Scan for the cell matching the given text and deliver its (x, y) coordinate at center. 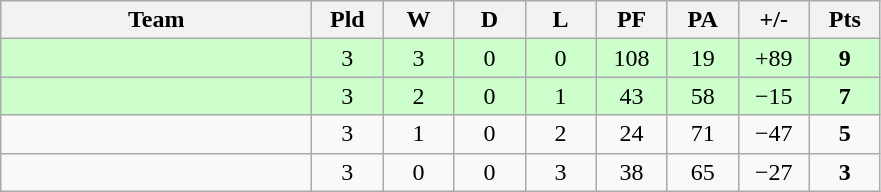
PF (632, 20)
W (418, 20)
+89 (774, 58)
108 (632, 58)
L (560, 20)
9 (844, 58)
38 (632, 172)
5 (844, 134)
PA (702, 20)
+/- (774, 20)
19 (702, 58)
Pts (844, 20)
−47 (774, 134)
65 (702, 172)
Pld (348, 20)
43 (632, 96)
58 (702, 96)
71 (702, 134)
D (490, 20)
−27 (774, 172)
24 (632, 134)
Team (156, 20)
7 (844, 96)
−15 (774, 96)
